Capture the cell that displays the provided text and extract its (X, Y) central coordinate. 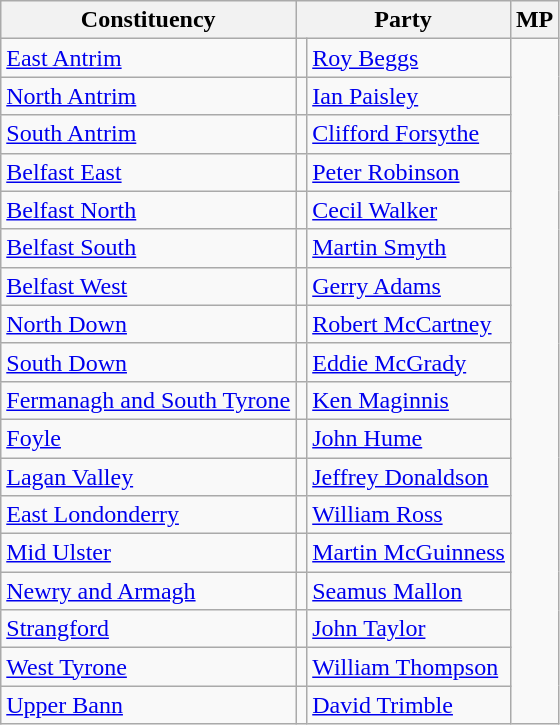
Martin Smyth (409, 248)
Newry and Armagh (148, 591)
Party (404, 20)
East Antrim (148, 58)
North Antrim (148, 96)
Belfast East (148, 172)
Lagan Valley (148, 477)
Fermanagh and South Tyrone (148, 400)
East Londonderry (148, 515)
North Down (148, 324)
South Antrim (148, 134)
Robert McCartney (409, 324)
Cecil Walker (409, 210)
John Hume (409, 438)
Foyle (148, 438)
MP (534, 20)
Roy Beggs (409, 58)
Ian Paisley (409, 96)
Ken Maginnis (409, 400)
Upper Bann (148, 705)
Belfast North (148, 210)
Clifford Forsythe (409, 134)
Gerry Adams (409, 286)
Seamus Mallon (409, 591)
John Taylor (409, 629)
William Thompson (409, 667)
Martin McGuinness (409, 553)
Constituency (148, 20)
Belfast South (148, 248)
William Ross (409, 515)
West Tyrone (148, 667)
Belfast West (148, 286)
Strangford (148, 629)
South Down (148, 362)
David Trimble (409, 705)
Jeffrey Donaldson (409, 477)
Eddie McGrady (409, 362)
Peter Robinson (409, 172)
Mid Ulster (148, 553)
